Locate the cell with the specified text and output its [x, y] center coordinate. 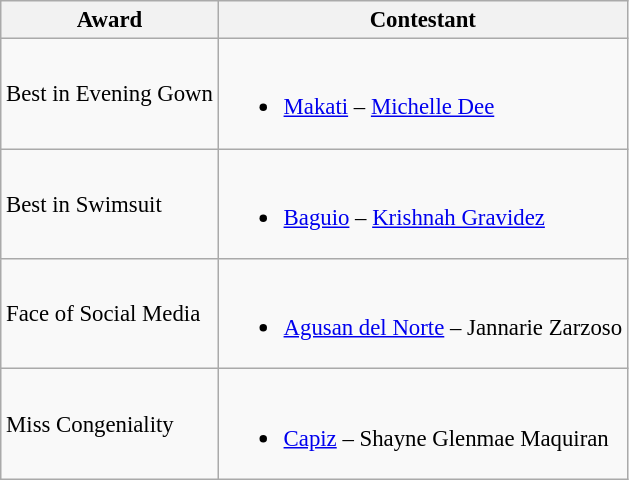
Baguio – Krishnah Gravidez [422, 204]
Face of Social Media [110, 314]
Contestant [422, 20]
Capiz – Shayne Glenmae Maquiran [422, 424]
Best in Evening Gown [110, 94]
Miss Congeniality [110, 424]
Best in Swimsuit [110, 204]
Makati – Michelle Dee [422, 94]
Agusan del Norte – Jannarie Zarzoso [422, 314]
Award [110, 20]
